Pinpoint the cell where the given text exists, returning its (X, Y) midpoint coordinate. 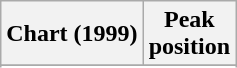
Chart (1999) (72, 34)
Peakposition (189, 34)
